For the text-containing cell, return its midpoint in (X, Y) coordinate format. 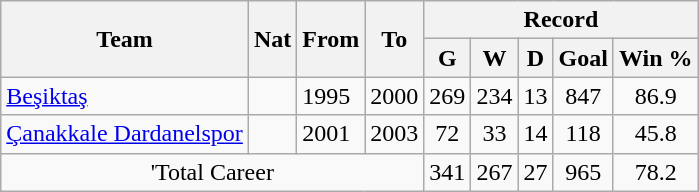
Çanakkale Dardanelspor (125, 134)
341 (448, 172)
14 (536, 134)
G (448, 58)
45.8 (656, 134)
2000 (394, 96)
33 (494, 134)
To (394, 39)
From (331, 39)
234 (494, 96)
2003 (394, 134)
965 (583, 172)
118 (583, 134)
'Total Career (212, 172)
1995 (331, 96)
13 (536, 96)
W (494, 58)
267 (494, 172)
86.9 (656, 96)
847 (583, 96)
27 (536, 172)
Team (125, 39)
Record (561, 20)
Win % (656, 58)
2001 (331, 134)
Goal (583, 58)
Beşiktaş (125, 96)
78.2 (656, 172)
D (536, 58)
269 (448, 96)
Nat (272, 39)
72 (448, 134)
